Provide the (X, Y) coordinate of the cell's center where the given text is located.  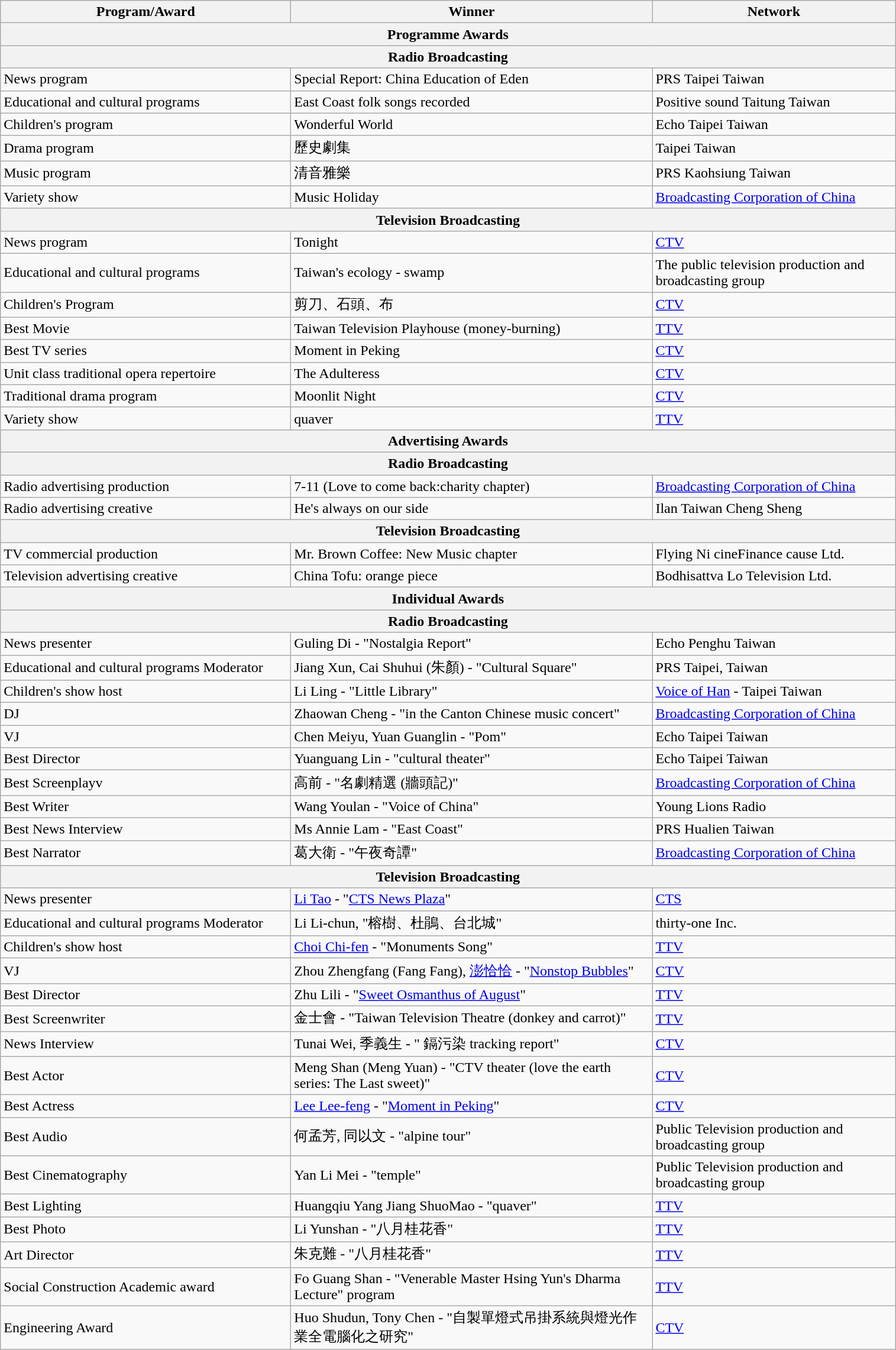
Li Tao - "CTS News Plaza" (472, 899)
Winner (472, 12)
Best Writer (145, 806)
朱克難 - "八月桂花香" (472, 1254)
Young Lions Radio (774, 806)
PRS Hualien Taiwan (774, 829)
清音雅樂 (472, 174)
Unit class traditional opera repertoire (145, 373)
Meng Shan (Meng Yuan) - "CTV theater (love the earth series: The Last sweet)" (472, 1076)
Zhu Lili - "Sweet Osmanthus of August" (472, 994)
Guling Di - "Nostalgia Report" (472, 644)
Best Cinematography (145, 1175)
Mr. Brown Coffee: New Music chapter (472, 554)
Wonderful World (472, 124)
Engineering Award (145, 1328)
Television advertising creative (145, 576)
Li Yunshan - "八月桂花香" (472, 1229)
金士會 - "Taiwan Television Theatre (donkey and carrot)" (472, 1019)
Jiang Xun, Cai Shuhui (朱顏) - "Cultural Square" (472, 667)
Moment in Peking (472, 351)
Zhou Zhengfang (Fang Fang), 澎恰恰 - "Nonstop Bubbles" (472, 971)
He's always on our side (472, 509)
Program/Award (145, 12)
Best Narrator (145, 853)
Best Lighting (145, 1206)
Social Construction Academic award (145, 1286)
Voice of Han - Taipei Taiwan (774, 692)
高前 - "名劇精選 (牆頭記)" (472, 783)
何孟芳, 同以文 - "alpine tour" (472, 1137)
The Adulteress (472, 373)
Best Audio (145, 1137)
Bodhisattva Lo Television Ltd. (774, 576)
Best Movie (145, 328)
News Interview (145, 1044)
Fo Guang Shan - "Venerable Master Hsing Yun's Dharma Lecture" program (472, 1286)
Best TV series (145, 351)
Flying Ni cineFinance cause Ltd. (774, 554)
剪刀、石頭、布 (472, 305)
Tonight (472, 242)
quaver (472, 418)
PRS Kaohsiung Taiwan (774, 174)
7-11 (Love to come back:charity chapter) (472, 486)
Radio advertising production (145, 486)
China Tofu: orange piece (472, 576)
Huangqiu Yang Jiang ShuoMao - "quaver" (472, 1206)
East Coast folk songs recorded (472, 102)
CTS (774, 899)
Special Report: China Education of Eden (472, 79)
Moonlit Night (472, 396)
Wang Youlan - "Voice of China" (472, 806)
Children's Program (145, 305)
Li Li-chun, "榕樹、杜鵑、台北城" (472, 923)
Taipei Taiwan (774, 148)
Music Holiday (472, 197)
Yuanguang Lin - "cultural theater" (472, 759)
Tunai Wei, 季義生 - " 鎘污染 tracking report" (472, 1044)
PRS Taipei, Taiwan (774, 667)
thirty-one Inc. (774, 923)
Ms Annie Lam - "East Coast" (472, 829)
Zhaowan Cheng - "in the Canton Chinese music concert" (472, 714)
Best Actor (145, 1076)
Best Photo (145, 1229)
Best Screenplayv (145, 783)
Radio advertising creative (145, 509)
Music program (145, 174)
Advertising Awards (448, 441)
Ilan Taiwan Cheng Sheng (774, 509)
Individual Awards (448, 599)
Choi Chi-fen - "Monuments Song" (472, 947)
Children's program (145, 124)
Best News Interview (145, 829)
Art Director (145, 1254)
Lee Lee-feng - "Moment in Peking" (472, 1106)
Traditional drama program (145, 396)
The public television production and broadcasting group (774, 272)
Taiwan Television Playhouse (money-burning) (472, 328)
Network (774, 12)
Echo Penghu Taiwan (774, 644)
TV commercial production (145, 554)
Chen Meiyu, Yuan Guanglin - "Pom" (472, 737)
Best Actress (145, 1106)
PRS Taipei Taiwan (774, 79)
Best Screenwriter (145, 1019)
Taiwan's ecology - swamp (472, 272)
Huo Shudun, Tony Chen - "自製單燈式吊掛系統與燈光作業全電腦化之研究" (472, 1328)
Li Ling - "Little Library" (472, 692)
DJ (145, 714)
Drama program (145, 148)
葛大衛 - "午夜奇譚" (472, 853)
Yan Li Mei - "temple" (472, 1175)
歷史劇集 (472, 148)
Programme Awards (448, 34)
Positive sound Taitung Taiwan (774, 102)
